Determine the (x, y) coordinate at the center of the cell enclosing the given text.  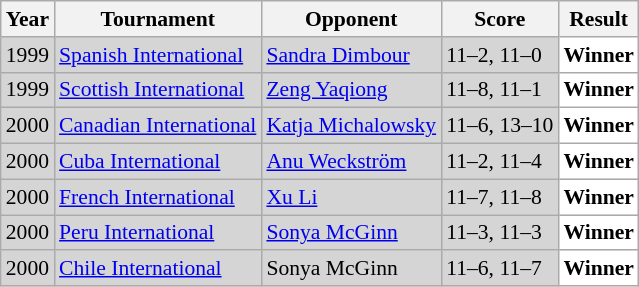
11–6, 13–10 (500, 126)
Zeng Yaqiong (351, 90)
Result (598, 19)
11–7, 11–8 (500, 197)
11–2, 11–4 (500, 162)
Year (28, 19)
Sandra Dimbour (351, 55)
French International (158, 197)
11–8, 11–1 (500, 90)
Canadian International (158, 126)
Katja Michalowsky (351, 126)
11–6, 11–7 (500, 269)
Scottish International (158, 90)
Opponent (351, 19)
Score (500, 19)
Peru International (158, 233)
11–3, 11–3 (500, 233)
Chile International (158, 269)
11–2, 11–0 (500, 55)
Anu Weckström (351, 162)
Spanish International (158, 55)
Cuba International (158, 162)
Tournament (158, 19)
Xu Li (351, 197)
